Capture the cell that displays the provided text and extract its (x, y) central coordinate. 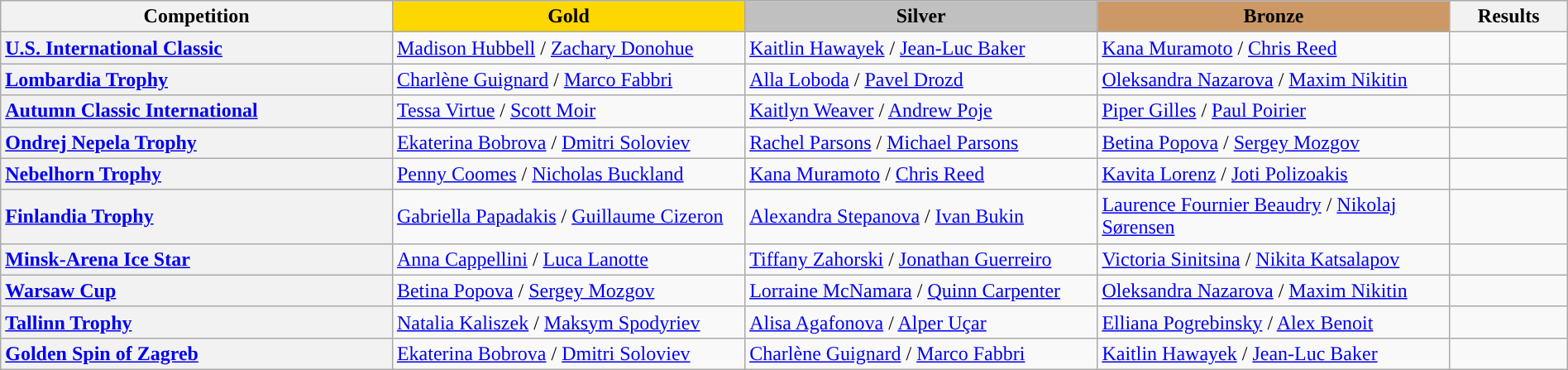
Ondrej Nepela Trophy (197, 142)
Competition (197, 17)
U.S. International Classic (197, 48)
Autumn Classic International (197, 111)
Gabriella Papadakis / Guillaume Cizeron (568, 217)
Tessa Virtue / Scott Moir (568, 111)
Gold (568, 17)
Penny Coomes / Nicholas Buckland (568, 174)
Nebelhorn Trophy (197, 174)
Alisa Agafonova / Alper Uçar (921, 322)
Piper Gilles / Paul Poirier (1274, 111)
Laurence Fournier Beaudry / Nikolaj Sørensen (1274, 217)
Natalia Kaliszek / Maksym Spodyriev (568, 322)
Finlandia Trophy (197, 217)
Golden Spin of Zagreb (197, 353)
Silver (921, 17)
Tiffany Zahorski / Jonathan Guerreiro (921, 259)
Alexandra Stepanova / Ivan Bukin (921, 217)
Minsk-Arena Ice Star (197, 259)
Warsaw Cup (197, 291)
Rachel Parsons / Michael Parsons (921, 142)
Lombardia Trophy (197, 79)
Kavita Lorenz / Joti Polizoakis (1274, 174)
Madison Hubbell / Zachary Donohue (568, 48)
Bronze (1274, 17)
Alla Loboda / Pavel Drozd (921, 79)
Results (1508, 17)
Tallinn Trophy (197, 322)
Elliana Pogrebinsky / Alex Benoit (1274, 322)
Kaitlyn Weaver / Andrew Poje (921, 111)
Victoria Sinitsina / Nikita Katsalapov (1274, 259)
Lorraine McNamara / Quinn Carpenter (921, 291)
Anna Cappellini / Luca Lanotte (568, 259)
